Locate the cell with the specified text and output its (x, y) center coordinate. 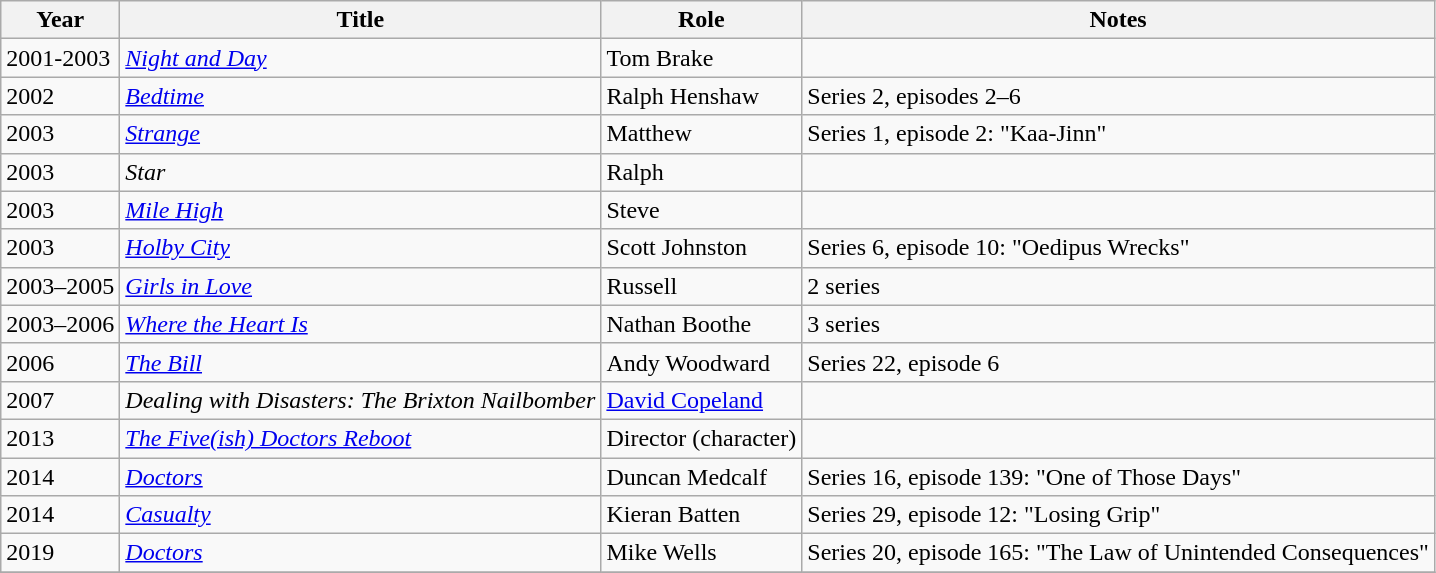
Series 2, episodes 2–6 (1118, 96)
The Bill (360, 362)
Matthew (702, 134)
Ralph Henshaw (702, 96)
2002 (60, 96)
2003–2006 (60, 324)
2019 (60, 553)
Mike Wells (702, 553)
Girls in Love (360, 286)
2013 (60, 438)
Series 6, episode 10: "Oedipus Wrecks" (1118, 248)
2003–2005 (60, 286)
2006 (60, 362)
2001-2003 (60, 58)
Holby City (360, 248)
2 series (1118, 286)
Title (360, 20)
Series 1, episode 2: "Kaa-Jinn" (1118, 134)
Mile High (360, 210)
3 series (1118, 324)
Kieran Batten (702, 515)
David Copeland (702, 400)
Steve (702, 210)
Notes (1118, 20)
Bedtime (360, 96)
Ralph (702, 172)
Night and Day (360, 58)
Where the Heart Is (360, 324)
Series 29, episode 12: "Losing Grip" (1118, 515)
Series 22, episode 6 (1118, 362)
Strange (360, 134)
Year (60, 20)
Andy Woodward (702, 362)
The Five(ish) Doctors Reboot (360, 438)
Role (702, 20)
Star (360, 172)
Scott Johnston (702, 248)
2007 (60, 400)
Casualty (360, 515)
Duncan Medcalf (702, 477)
Series 16, episode 139: "One of Those Days" (1118, 477)
Tom Brake (702, 58)
Nathan Boothe (702, 324)
Dealing with Disasters: The Brixton Nailbomber (360, 400)
Russell (702, 286)
Series 20, episode 165: "The Law of Unintended Consequences" (1118, 553)
Director (character) (702, 438)
